Return [X, Y] of the center of cell containing provided text 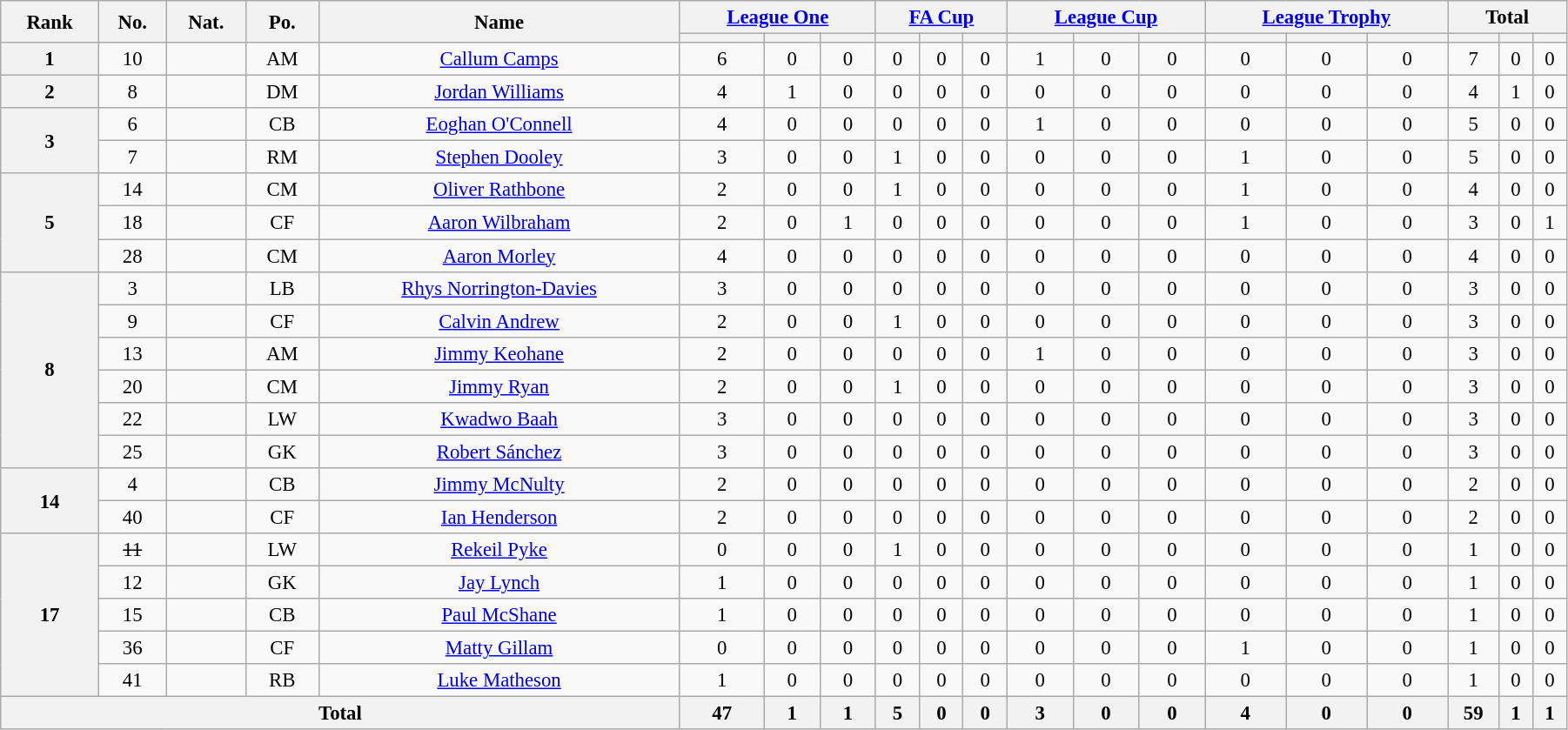
Po. [282, 22]
Jordan Williams [499, 92]
RM [282, 157]
Nat. [205, 22]
36 [132, 648]
Rekeil Pyke [499, 550]
15 [132, 615]
Rank [50, 22]
Stephen Dooley [499, 157]
Paul McShane [499, 615]
Matty Gillam [499, 648]
10 [132, 59]
Jay Lynch [499, 583]
13 [132, 353]
22 [132, 419]
RB [282, 680]
Jimmy McNulty [499, 485]
League One [778, 17]
Callum Camps [499, 59]
17 [50, 615]
40 [132, 517]
12 [132, 583]
Rhys Norrington-Davies [499, 288]
47 [722, 713]
LB [282, 288]
Luke Matheson [499, 680]
Aaron Wilbraham [499, 223]
28 [132, 256]
18 [132, 223]
League Trophy [1326, 17]
20 [132, 386]
Name [499, 22]
Jimmy Keohane [499, 353]
Jimmy Ryan [499, 386]
No. [132, 22]
11 [132, 550]
DM [282, 92]
9 [132, 321]
Ian Henderson [499, 517]
League Cup [1106, 17]
Kwadwo Baah [499, 419]
FA Cup [941, 17]
41 [132, 680]
Oliver Rathbone [499, 191]
Eoghan O'Connell [499, 124]
Aaron Morley [499, 256]
25 [132, 452]
59 [1474, 713]
Robert Sánchez [499, 452]
Calvin Andrew [499, 321]
